Output the [X, Y] coordinate of the center of the cell containing the given text.  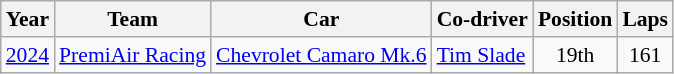
Co-driver [482, 19]
Year [28, 19]
19th [575, 55]
Team [132, 19]
2024 [28, 55]
161 [645, 55]
Tim Slade [482, 55]
Chevrolet Camaro Mk.6 [322, 55]
Position [575, 19]
Car [322, 19]
PremiAir Racing [132, 55]
Laps [645, 19]
